Pinpoint the cell where the given text exists, returning its [x, y] midpoint coordinate. 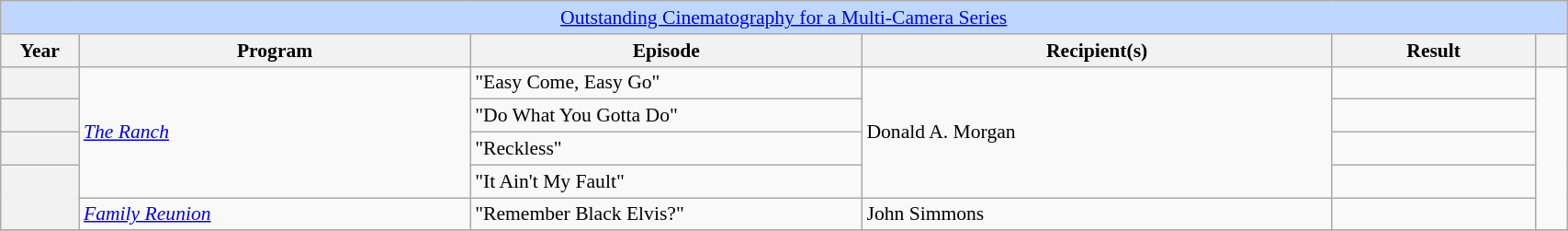
"It Ain't My Fault" [666, 181]
"Remember Black Elvis?" [666, 214]
Family Reunion [275, 214]
Recipient(s) [1097, 51]
John Simmons [1097, 214]
Result [1434, 51]
"Reckless" [666, 149]
Program [275, 51]
Episode [666, 51]
Outstanding Cinematography for a Multi-Camera Series [784, 17]
"Do What You Gotta Do" [666, 116]
Donald A. Morgan [1097, 132]
The Ranch [275, 132]
Year [40, 51]
"Easy Come, Easy Go" [666, 83]
